Identify which cell holds the provided text, then report its [X, Y] central coordinate. 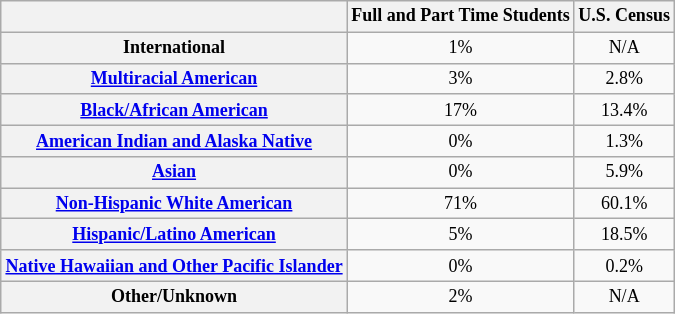
0.2% [624, 266]
Multiracial American [174, 78]
71% [460, 204]
18.5% [624, 234]
60.1% [624, 204]
13.4% [624, 110]
Full and Part Time Students [460, 16]
1% [460, 48]
5.9% [624, 172]
Hispanic/Latino American [174, 234]
2.8% [624, 78]
Non-Hispanic White American [174, 204]
Black/African American [174, 110]
American Indian and Alaska Native [174, 140]
U.S. Census [624, 16]
3% [460, 78]
2% [460, 296]
17% [460, 110]
Other/Unknown [174, 296]
Asian [174, 172]
1.3% [624, 140]
Native Hawaiian and Other Pacific Islander [174, 266]
5% [460, 234]
International [174, 48]
